Scan for the cell matching the given text and deliver its (x, y) coordinate at center. 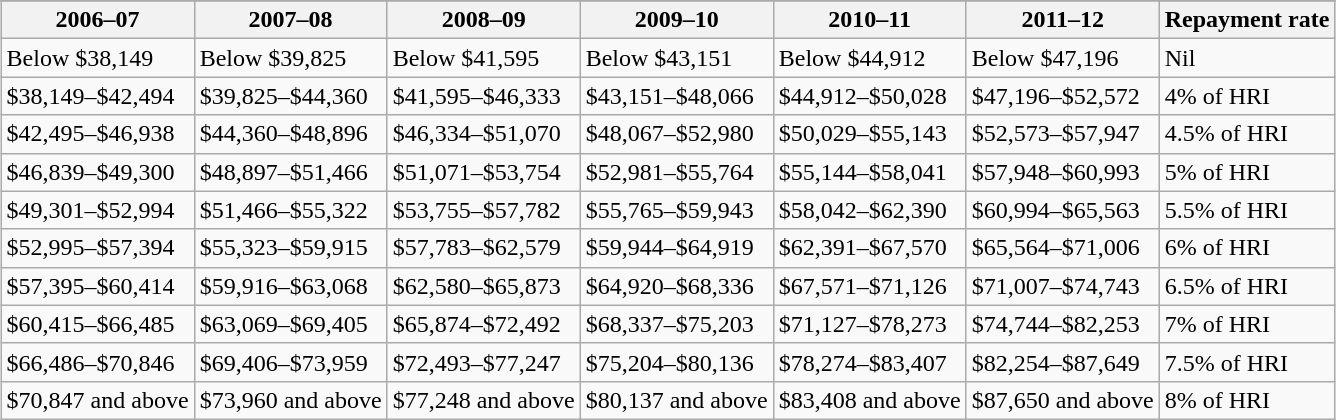
$47,196–$52,572 (1062, 96)
2009–10 (676, 20)
$55,765–$59,943 (676, 210)
$83,408 and above (870, 400)
$65,874–$72,492 (484, 324)
4% of HRI (1247, 96)
$68,337–$75,203 (676, 324)
$42,495–$46,938 (98, 134)
Repayment rate (1247, 20)
$78,274–$83,407 (870, 362)
Nil (1247, 58)
$71,007–$74,743 (1062, 286)
5% of HRI (1247, 172)
Below $38,149 (98, 58)
$48,067–$52,980 (676, 134)
$73,960 and above (290, 400)
$60,994–$65,563 (1062, 210)
8% of HRI (1247, 400)
7.5% of HRI (1247, 362)
$66,486–$70,846 (98, 362)
5.5% of HRI (1247, 210)
$69,406–$73,959 (290, 362)
2010–11 (870, 20)
$38,149–$42,494 (98, 96)
$43,151–$48,066 (676, 96)
7% of HRI (1247, 324)
$50,029–$55,143 (870, 134)
2008–09 (484, 20)
$39,825–$44,360 (290, 96)
$59,944–$64,919 (676, 248)
$60,415–$66,485 (98, 324)
Below $43,151 (676, 58)
$64,920–$68,336 (676, 286)
$41,595–$46,333 (484, 96)
2006–07 (98, 20)
$51,071–$53,754 (484, 172)
$44,912–$50,028 (870, 96)
$67,571–$71,126 (870, 286)
$46,334–$51,070 (484, 134)
Below $47,196 (1062, 58)
Below $44,912 (870, 58)
$63,069–$69,405 (290, 324)
6.5% of HRI (1247, 286)
$55,144–$58,041 (870, 172)
$49,301–$52,994 (98, 210)
2007–08 (290, 20)
$65,564–$71,006 (1062, 248)
$46,839–$49,300 (98, 172)
2011–12 (1062, 20)
Below $41,595 (484, 58)
$87,650 and above (1062, 400)
$52,573–$57,947 (1062, 134)
$59,916–$63,068 (290, 286)
$77,248 and above (484, 400)
$51,466–$55,322 (290, 210)
6% of HRI (1247, 248)
4.5% of HRI (1247, 134)
$44,360–$48,896 (290, 134)
$72,493–$77,247 (484, 362)
$57,948–$60,993 (1062, 172)
$57,395–$60,414 (98, 286)
$70,847 and above (98, 400)
$52,995–$57,394 (98, 248)
$55,323–$59,915 (290, 248)
$62,391–$67,570 (870, 248)
$53,755–$57,782 (484, 210)
$82,254–$87,649 (1062, 362)
$80,137 and above (676, 400)
$75,204–$80,136 (676, 362)
$62,580–$65,873 (484, 286)
$48,897–$51,466 (290, 172)
$58,042–$62,390 (870, 210)
$74,744–$82,253 (1062, 324)
$52,981–$55,764 (676, 172)
$57,783–$62,579 (484, 248)
$71,127–$78,273 (870, 324)
Below $39,825 (290, 58)
